Pinpoint the cell where the given text exists, returning its [x, y] midpoint coordinate. 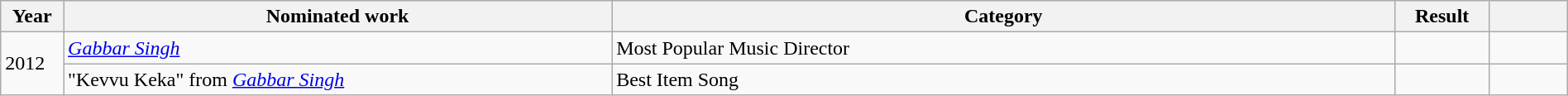
Most Popular Music Director [1004, 48]
Category [1004, 17]
Nominated work [337, 17]
Result [1442, 17]
Gabbar Singh [337, 48]
Best Item Song [1004, 79]
2012 [32, 64]
Year [32, 17]
"Kevvu Keka" from Gabbar Singh [337, 79]
